Provide the [X, Y] coordinate of the cell's center where the given text is located.  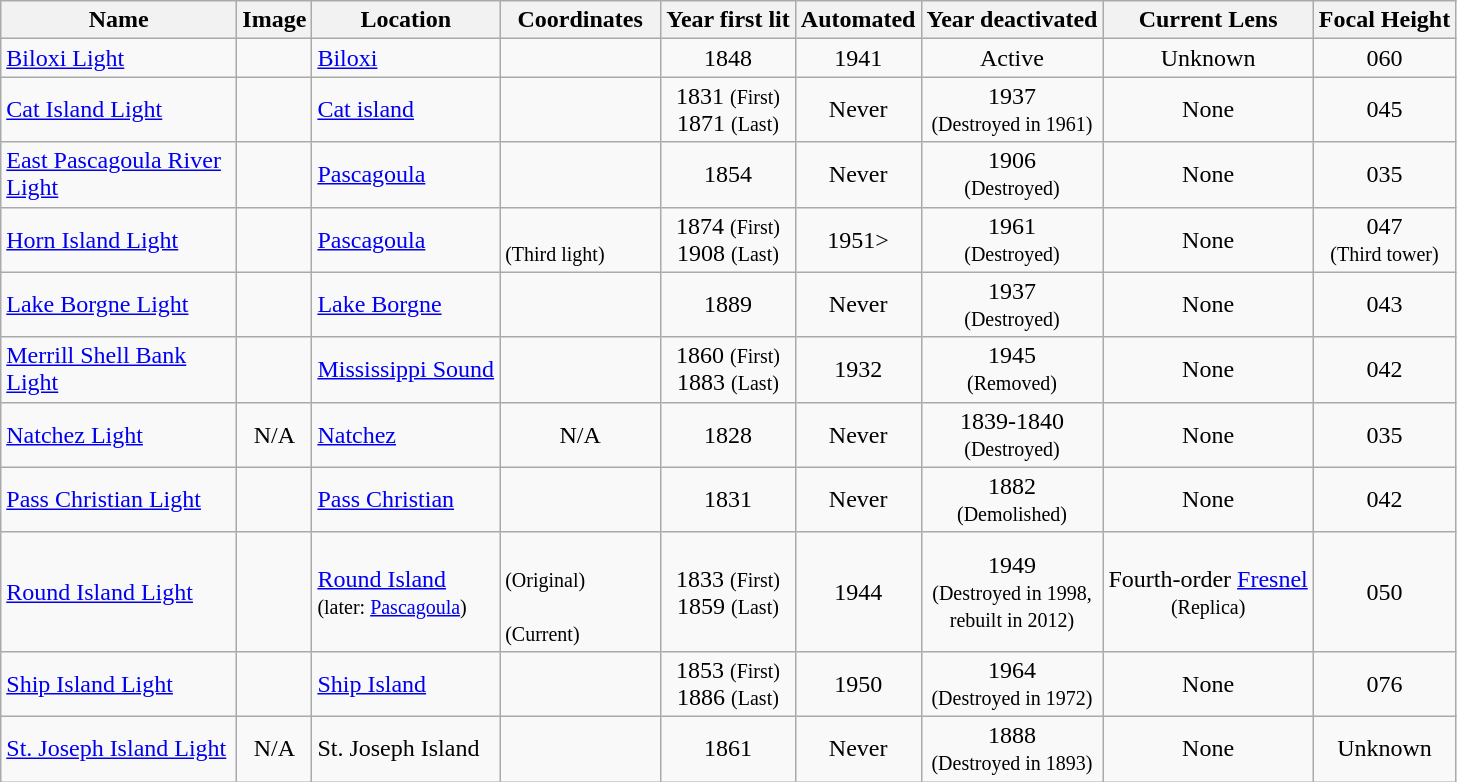
Location [406, 20]
Ship Island Light [119, 684]
Focal Height [1384, 20]
1828 [728, 434]
Round Island Light [119, 592]
Natchez [406, 434]
060 [1384, 58]
Pass Christian Light [119, 500]
Year first lit [728, 20]
1882(Demolished) [1012, 500]
047 (Third tower) [1384, 240]
Coordinates [580, 20]
1874 (First) 1908 (Last) [728, 240]
043 [1384, 304]
Pass Christian [406, 500]
1937(Destroyed in 1961) [1012, 110]
Mississippi Sound [406, 370]
1949(Destroyed in 1998,rebuilt in 2012) [1012, 592]
1944 [858, 592]
1937(Destroyed) [1012, 304]
Fourth-order Fresnel(Replica) [1208, 592]
1839-1840(Destroyed) [1012, 434]
Round Island(later: Pascagoula) [406, 592]
Lake Borgne Light [119, 304]
1906(Destroyed) [1012, 174]
Merrill Shell Bank Light [119, 370]
1951> [858, 240]
Biloxi [406, 58]
1860 (First) 1883 (Last) [728, 370]
1854 [728, 174]
Cat Island Light [119, 110]
1932 [858, 370]
Horn Island Light [119, 240]
076 [1384, 684]
Year deactivated [1012, 20]
Cat island [406, 110]
1961(Destroyed) [1012, 240]
1831 (First) 1871 (Last) [728, 110]
Active [1012, 58]
1831 [728, 500]
(Third light) [580, 240]
1833 (First) 1859 (Last) [728, 592]
Image [274, 20]
Automated [858, 20]
Name [119, 20]
1945(Removed) [1012, 370]
1941 [858, 58]
Ship Island [406, 684]
East Pascagoula River Light [119, 174]
1861 [728, 748]
1964(Destroyed in 1972) [1012, 684]
1889 [728, 304]
Current Lens [1208, 20]
1950 [858, 684]
050 [1384, 592]
Natchez Light [119, 434]
045 [1384, 110]
St. Joseph Island Light [119, 748]
(Original) (Current) [580, 592]
St. Joseph Island [406, 748]
1848 [728, 58]
Biloxi Light [119, 58]
Lake Borgne [406, 304]
1888(Destroyed in 1893) [1012, 748]
1853 (First) 1886 (Last) [728, 684]
